Detect which cell encompasses the target text, then output its [x, y] center coordinate. 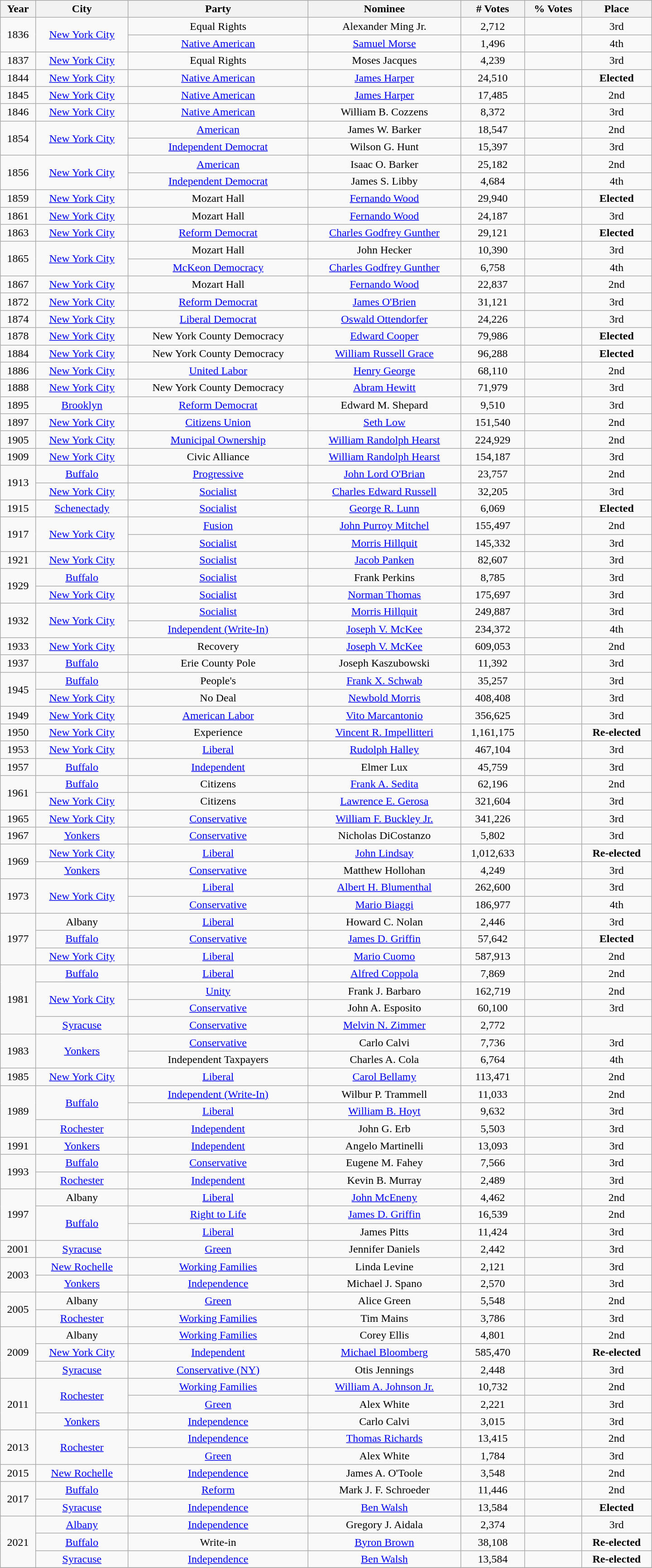
2,446 [493, 922]
2005 [18, 1309]
2013 [18, 1447]
Byron Brown [384, 1542]
2001 [18, 1249]
Nicholas DiCostanzo [384, 836]
Matthew Hollohan [384, 870]
1973 [18, 896]
71,979 [493, 388]
Edward M. Shepard [384, 405]
23,757 [493, 474]
1945 [18, 689]
2,772 [493, 1025]
Alice Green [384, 1301]
1859 [18, 198]
2015 [18, 1473]
1,161,175 [493, 732]
2,442 [493, 1249]
1957 [18, 767]
Abram Hewitt [384, 388]
8,372 [493, 112]
Municipal Ownership [218, 439]
% Votes [553, 9]
Carol Bellamy [384, 1077]
3,015 [493, 1421]
10,390 [493, 250]
Joseph Kaszubowski [384, 663]
11,424 [493, 1232]
# Votes [493, 9]
11,392 [493, 663]
James W. Barker [384, 129]
1895 [18, 405]
24,510 [493, 78]
1854 [18, 138]
2,221 [493, 1404]
45,759 [493, 767]
Reform [218, 1490]
1993 [18, 1172]
Right to Life [218, 1215]
Recovery [218, 646]
6,758 [493, 267]
2,712 [493, 26]
8,785 [493, 577]
2021 [18, 1542]
William F. Buckley Jr. [384, 819]
2,448 [493, 1370]
1909 [18, 457]
Frank X. Schwab [384, 681]
Jennifer Daniels [384, 1249]
35,257 [493, 681]
Moses Jacques [384, 61]
29,940 [493, 198]
1846 [18, 112]
1863 [18, 233]
13,415 [493, 1439]
154,187 [493, 457]
4,249 [493, 870]
38,108 [493, 1542]
2,570 [493, 1283]
5,503 [493, 1129]
Fusion [218, 526]
Eugene M. Fahey [384, 1163]
1865 [18, 259]
Norman Thomas [384, 595]
Alfred Coppola [384, 973]
57,642 [493, 939]
Jacob Panken [384, 560]
321,604 [493, 801]
Elmer Lux [384, 767]
585,470 [493, 1353]
John Lindsay [384, 853]
Wilson G. Hunt [384, 147]
Progressive [218, 474]
Place [617, 9]
Melvin N. Zimmer [384, 1025]
16,539 [493, 1215]
Otis Jennings [384, 1370]
162,719 [493, 991]
1965 [18, 819]
1861 [18, 216]
1915 [18, 509]
4,239 [493, 61]
1913 [18, 482]
Corey Ellis [384, 1335]
Nominee [384, 9]
1856 [18, 172]
151,540 [493, 422]
1969 [18, 862]
7,566 [493, 1163]
6,069 [493, 509]
Vincent R. Impellitteri [384, 732]
1977 [18, 939]
2,489 [493, 1180]
1953 [18, 749]
Albert H. Blumenthal [384, 887]
2,374 [493, 1525]
408,408 [493, 698]
John Purroy Mitchel [384, 526]
18,547 [493, 129]
Howard C. Nolan [384, 922]
9,510 [493, 405]
Charles A. Cola [384, 1060]
United Labor [218, 371]
3,548 [493, 1473]
234,372 [493, 629]
1888 [18, 388]
31,121 [493, 302]
1989 [18, 1111]
2017 [18, 1499]
4,801 [493, 1335]
1874 [18, 319]
Oswald Ottendorfer [384, 319]
2,121 [493, 1266]
1950 [18, 732]
Independent Taxpayers [218, 1060]
Civic Alliance [218, 457]
175,697 [493, 595]
Experience [218, 732]
1836 [18, 35]
7,736 [493, 1042]
1844 [18, 78]
American Labor [218, 715]
1949 [18, 715]
Mark J. F. Schroeder [384, 1490]
Frank A. Sedita [384, 784]
4,684 [493, 181]
No Deal [218, 698]
62,196 [493, 784]
15,397 [493, 147]
John McEneny [384, 1197]
Brooklyn [81, 405]
29,121 [493, 233]
Gregory J. Aidala [384, 1525]
Erie County Pole [218, 663]
24,187 [493, 216]
Vito Marcantonio [384, 715]
2011 [18, 1404]
2003 [18, 1275]
Unity [218, 991]
James S. Libby [384, 181]
Linda Levine [384, 1266]
William Russell Grace [384, 353]
1929 [18, 586]
Michael Bloomberg [384, 1353]
1,012,633 [493, 853]
467,104 [493, 749]
Year [18, 9]
Rudolph Halley [384, 749]
City [81, 9]
113,471 [493, 1077]
186,977 [493, 905]
Write-in [218, 1542]
1983 [18, 1051]
96,288 [493, 353]
1991 [18, 1146]
1884 [18, 353]
1872 [18, 302]
John Hecker [384, 250]
5,802 [493, 836]
1886 [18, 371]
Conservative (NY) [218, 1370]
262,600 [493, 887]
Samuel Morse [384, 43]
Party [218, 9]
79,986 [493, 336]
17,485 [493, 95]
George R. Lunn [384, 509]
Wilbur P. Trammell [384, 1094]
Newbold Morris [384, 698]
609,053 [493, 646]
22,837 [493, 285]
356,625 [493, 715]
James Pitts [384, 1232]
1,496 [493, 43]
People's [218, 681]
Schenectady [81, 509]
James A. O'Toole [384, 1473]
John A. Esposito [384, 1008]
1917 [18, 534]
1985 [18, 1077]
60,100 [493, 1008]
9,632 [493, 1111]
Alexander Ming Jr. [384, 26]
1997 [18, 1215]
32,205 [493, 491]
68,110 [493, 371]
145,332 [493, 543]
1845 [18, 95]
587,913 [493, 956]
Charles Edward Russell [384, 491]
Seth Low [384, 422]
1867 [18, 285]
Angelo Martinelli [384, 1146]
7,869 [493, 973]
1905 [18, 439]
2009 [18, 1353]
Mario Cuomo [384, 956]
Michael J. Spano [384, 1283]
1878 [18, 336]
Edward Cooper [384, 336]
Isaac O. Barker [384, 164]
1932 [18, 620]
224,929 [493, 439]
Citizens Union [218, 422]
5,548 [493, 1301]
4,462 [493, 1197]
Lawrence E. Gerosa [384, 801]
6,764 [493, 1060]
Thomas Richards [384, 1439]
1967 [18, 836]
341,226 [493, 819]
82,607 [493, 560]
John Lord O'Brian [384, 474]
11,446 [493, 1490]
25,182 [493, 164]
John G. Erb [384, 1129]
1837 [18, 61]
11,033 [493, 1094]
249,887 [493, 612]
McKeon Democracy [218, 267]
1961 [18, 793]
3,786 [493, 1318]
Liberal Democrat [218, 319]
William A. Johnson Jr. [384, 1387]
James O'Brien [384, 302]
1937 [18, 663]
1933 [18, 646]
1,784 [493, 1456]
1921 [18, 560]
William B. Cozzens [384, 112]
155,497 [493, 526]
Mario Biaggi [384, 905]
Kevin B. Murray [384, 1180]
Frank J. Barbaro [384, 991]
24,226 [493, 319]
1981 [18, 999]
William B. Hoyt [384, 1111]
Tim Mains [384, 1318]
Frank Perkins [384, 577]
Henry George [384, 371]
1897 [18, 422]
10,732 [493, 1387]
13,093 [493, 1146]
